Detect which cell encompasses the target text, then output its (X, Y) center coordinate. 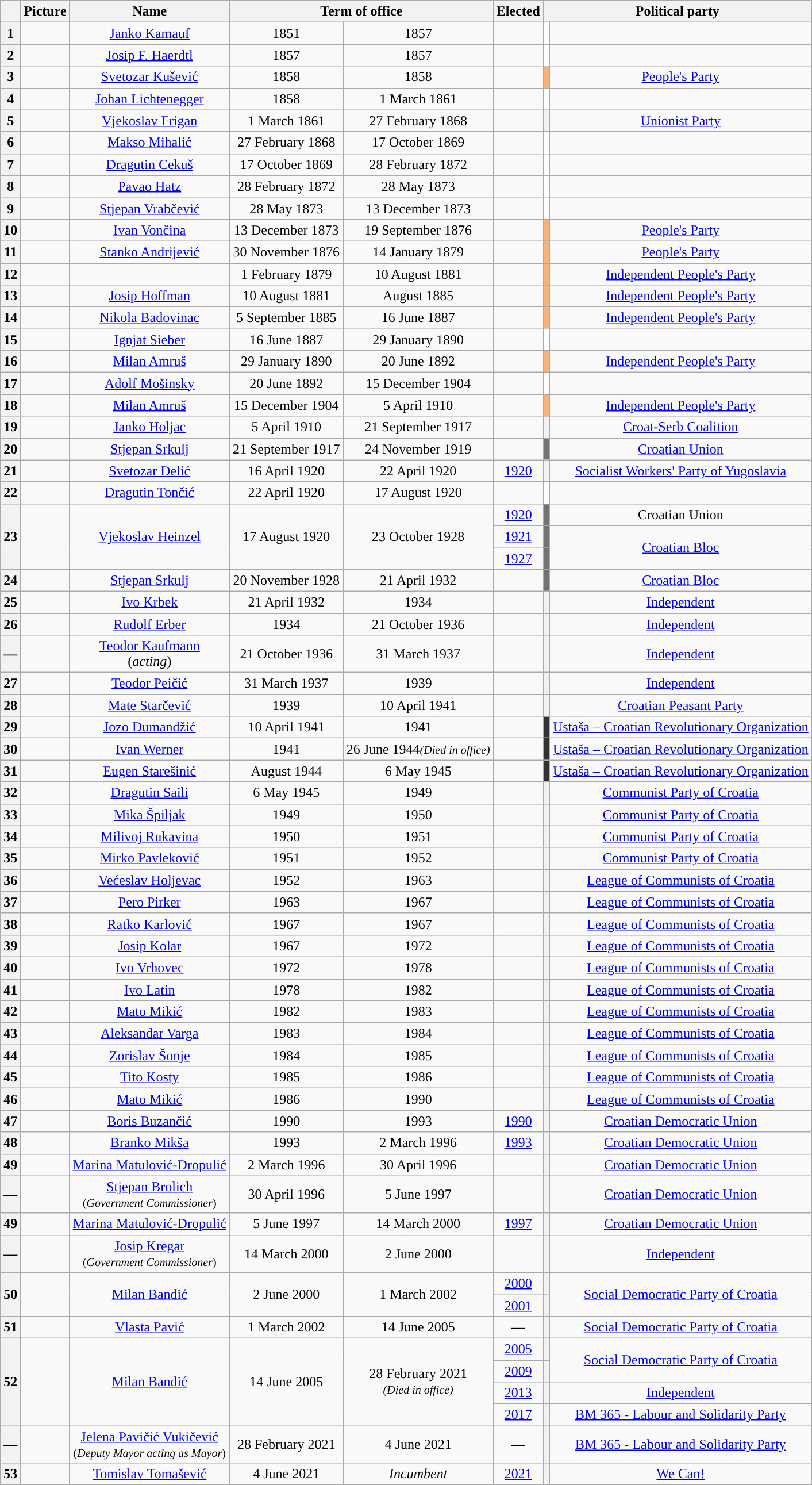
19 (10, 427)
19 September 1876 (418, 230)
Ivan Werner (149, 749)
Stjepan Brolich(Government Commissioner) (149, 1195)
Name (149, 11)
26 (10, 624)
27 (10, 684)
Ignjat Sieber (149, 340)
2009 (518, 1371)
Ivan Vončina (149, 230)
Dragutin Cekuš (149, 164)
Svetozar Delić (149, 471)
31 (10, 771)
Ivo Krbek (149, 602)
Josip Kolar (149, 946)
48 (10, 1143)
34 (10, 836)
33 (10, 815)
Croat-Serb Coalition (680, 427)
Dragutin Tončić (149, 493)
Pavao Hatz (149, 186)
24 November 1919 (418, 449)
Boris Buzančić (149, 1121)
26 June 1944(Died in office) (418, 749)
7 (10, 164)
Jelena Pavičić Vukičević(Deputy Mayor acting as Mayor) (149, 1444)
15 (10, 340)
14 January 1879 (418, 252)
Zorislav Šonje (149, 1056)
Branko Mikša (149, 1143)
35 (10, 858)
2000 (518, 1283)
10 (10, 230)
We Can! (680, 1474)
2 (10, 55)
17 (10, 383)
Jozo Dumandžić (149, 727)
9 (10, 208)
37 (10, 902)
Tomislav Tomašević (149, 1474)
Stanko Andrijević (149, 252)
Josip Hoffman (149, 296)
18 (10, 405)
1851 (286, 33)
47 (10, 1121)
45 (10, 1077)
41 (10, 989)
28 February 2021 (286, 1444)
3 (10, 77)
16 (10, 362)
Mika Špiljak (149, 815)
14 (10, 318)
Eugen Starešinić (149, 771)
22 (10, 493)
Elected (518, 11)
2017 (518, 1415)
Croatian Peasant Party (680, 705)
42 (10, 1012)
46 (10, 1099)
38 (10, 924)
53 (10, 1474)
2001 (518, 1305)
Većeslav Holjevac (149, 880)
Aleksandar Varga (149, 1034)
2021 (518, 1474)
28 February 2021(Died in office) (418, 1382)
Mirko Pavleković (149, 858)
Political party (677, 11)
Teodor Kaufmann(acting) (149, 654)
24 (10, 580)
12 (10, 274)
1997 (518, 1224)
Svetozar Kušević (149, 77)
32 (10, 793)
20 (10, 449)
Ivo Latin (149, 989)
Picture (45, 11)
Rudolf Erber (149, 624)
Janko Holjac (149, 427)
1 (10, 33)
Incumbent (418, 1474)
20 November 1928 (286, 580)
43 (10, 1034)
Ratko Karlović (149, 924)
30 November 1876 (286, 252)
51 (10, 1327)
Milivoj Rukavina (149, 836)
39 (10, 946)
25 (10, 602)
5 (10, 121)
Teodor Peičić (149, 684)
50 (10, 1294)
11 (10, 252)
29 (10, 727)
Josip F. Haerdtl (149, 55)
Term of office (361, 11)
4 (10, 99)
August 1944 (286, 771)
Ivo Vrhovec (149, 968)
Josip Kregar(Government Commissioner) (149, 1253)
5 September 1885 (286, 318)
13 (10, 296)
23 October 1928 (418, 536)
2013 (518, 1393)
1921 (518, 536)
Vjekoslav Frigan (149, 121)
August 1885 (418, 296)
Socialist Workers' Party of Yugoslavia (680, 471)
28 (10, 705)
Makso Mihalić (149, 143)
Dragutin Saili (149, 793)
40 (10, 968)
23 (10, 536)
Vjekoslav Heinzel (149, 536)
21 (10, 471)
30 (10, 749)
Pero Pirker (149, 902)
36 (10, 880)
Unionist Party (680, 121)
2005 (518, 1349)
Nikola Badovinac (149, 318)
52 (10, 1382)
1927 (518, 558)
44 (10, 1056)
6 (10, 143)
1 February 1879 (286, 274)
Stjepan Vrabčević (149, 208)
Johan Lichtenegger (149, 99)
16 April 1920 (286, 471)
8 (10, 186)
Vlasta Pavić (149, 1327)
Janko Kamauf (149, 33)
Tito Kosty (149, 1077)
Adolf Mošinsky (149, 383)
Mate Starčević (149, 705)
